Detect which cell encompasses the target text, then output its (X, Y) center coordinate. 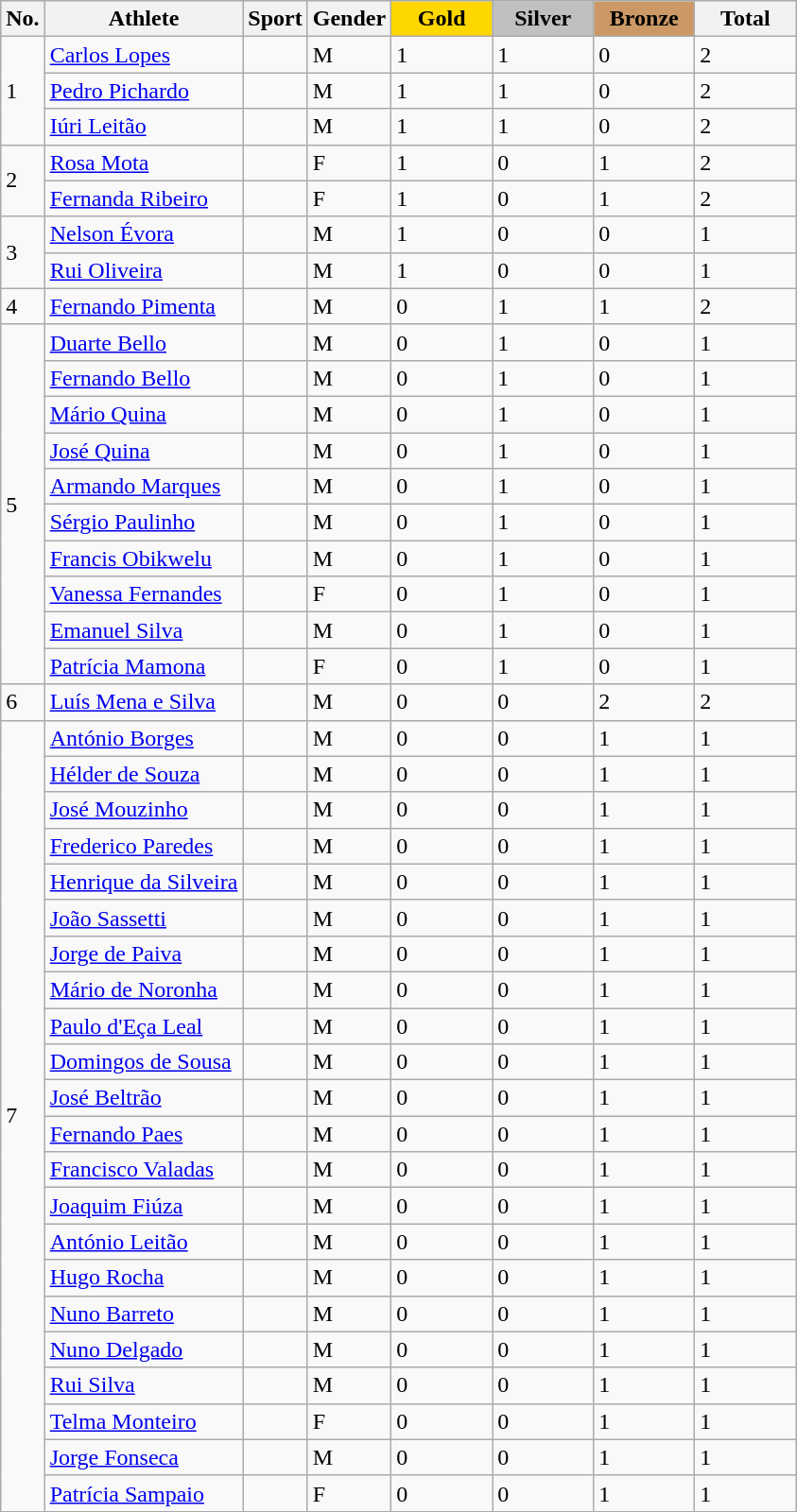
Telma Monteiro (144, 1421)
Fernando Pimenta (144, 306)
Domingos de Sousa (144, 1062)
3 (23, 252)
Armando Marques (144, 487)
Francisco Valadas (144, 1170)
Sérgio Paulinho (144, 523)
Jorge Fonseca (144, 1457)
Sport (275, 19)
Silver (543, 19)
Pedro Pichardo (144, 91)
Rui Silva (144, 1385)
Frederico Paredes (144, 846)
Gold (442, 19)
Iúri Leitão (144, 127)
Paulo d'Eça Leal (144, 1025)
Nelson Évora (144, 234)
Nuno Delgado (144, 1349)
Mário Quina (144, 414)
José Beltrão (144, 1098)
Fernanda Ribeiro (144, 198)
Emanuel Silva (144, 630)
Nuno Barreto (144, 1314)
Rui Oliveira (144, 270)
5 (23, 505)
Fernando Bello (144, 378)
Henrique da Silveira (144, 882)
No. (23, 19)
Patrícia Sampaio (144, 1493)
Patrícia Mamona (144, 666)
Francis Obikwelu (144, 558)
Vanessa Fernandes (144, 594)
4 (23, 306)
Hugo Rocha (144, 1278)
Carlos Lopes (144, 55)
6 (23, 702)
João Sassetti (144, 918)
Jorge de Paiva (144, 954)
José Quina (144, 451)
José Mouzinho (144, 810)
Athlete (144, 19)
António Borges (144, 738)
Fernando Paes (144, 1134)
Gender (349, 19)
Bronze (645, 19)
Hélder de Souza (144, 774)
Rosa Mota (144, 163)
Mário de Noronha (144, 989)
7 (23, 1115)
Duarte Bello (144, 342)
Joaquim Fiúza (144, 1206)
António Leitão (144, 1242)
Luís Mena e Silva (144, 702)
Total (745, 19)
